Return the [x, y] coordinate for the center point of the cell that contains the specified text.  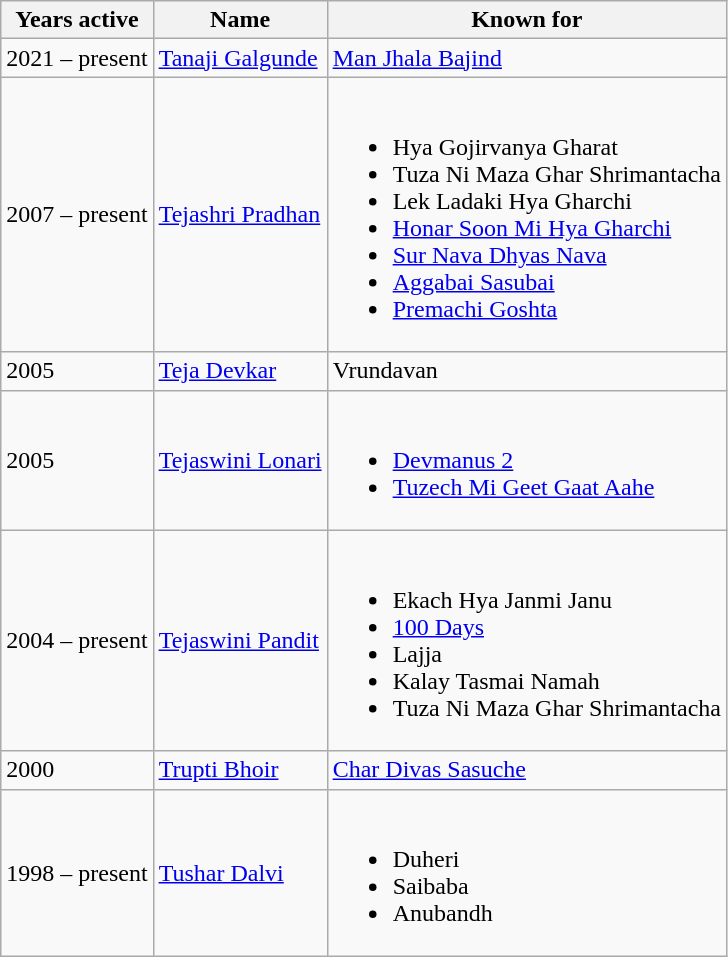
Devmanus 2Tuzech Mi Geet Gaat Aahe [526, 460]
Tejaswini Lonari [240, 460]
Tanaji Galgunde [240, 58]
1998 – present [77, 872]
2007 – present [77, 214]
Name [240, 20]
2000 [77, 770]
Char Divas Sasuche [526, 770]
Tejashri Pradhan [240, 214]
Tushar Dalvi [240, 872]
DuheriSaibabaAnubandh [526, 872]
Years active [77, 20]
Ekach Hya Janmi Janu100 DaysLajjaKalay Tasmai NamahTuza Ni Maza Ghar Shrimantacha [526, 640]
2004 – present [77, 640]
Hya Gojirvanya GharatTuza Ni Maza Ghar ShrimantachaLek Ladaki Hya GharchiHonar Soon Mi Hya GharchiSur Nava Dhyas NavaAggabai SasubaiPremachi Goshta [526, 214]
Trupti Bhoir [240, 770]
Known for [526, 20]
Teja Devkar [240, 371]
Vrundavan [526, 371]
Man Jhala Bajind [526, 58]
2021 – present [77, 58]
Tejaswini Pandit [240, 640]
